Return (X, Y) of the center of cell containing provided text 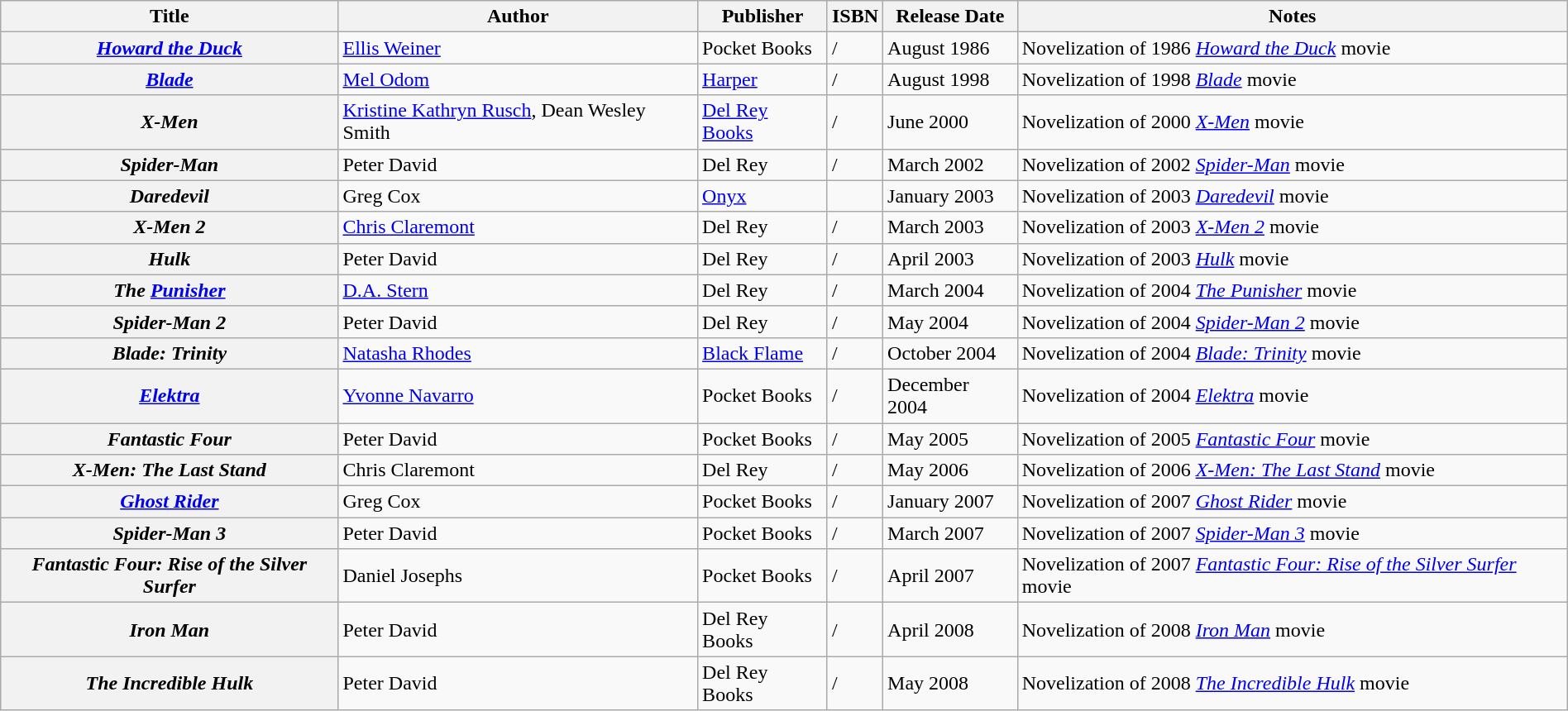
Mel Odom (518, 79)
May 2006 (951, 470)
October 2004 (951, 353)
Daredevil (170, 196)
August 1998 (951, 79)
Novelization of 2004 The Punisher movie (1292, 290)
Fantastic Four (170, 439)
D.A. Stern (518, 290)
March 2002 (951, 165)
Onyx (762, 196)
Novelization of 2003 X-Men 2 movie (1292, 227)
Novelization of 2005 Fantastic Four movie (1292, 439)
Ghost Rider (170, 502)
ISBN (855, 17)
Howard the Duck (170, 48)
Novelization of 2006 X-Men: The Last Stand movie (1292, 470)
April 2007 (951, 575)
Novelization of 2008 The Incredible Hulk movie (1292, 683)
December 2004 (951, 395)
X-Men 2 (170, 227)
January 2003 (951, 196)
Harper (762, 79)
April 2003 (951, 259)
March 2007 (951, 533)
X-Men: The Last Stand (170, 470)
Spider-Man (170, 165)
Daniel Josephs (518, 575)
Ellis Weiner (518, 48)
August 1986 (951, 48)
Novelization of 1986 Howard the Duck movie (1292, 48)
June 2000 (951, 122)
Fantastic Four: Rise of the Silver Surfer (170, 575)
Novelization of 2000 X-Men movie (1292, 122)
Novelization of 2004 Spider-Man 2 movie (1292, 322)
Title (170, 17)
March 2003 (951, 227)
March 2004 (951, 290)
Novelization of 2003 Daredevil movie (1292, 196)
Author (518, 17)
The Punisher (170, 290)
Yvonne Navarro (518, 395)
Notes (1292, 17)
May 2008 (951, 683)
Publisher (762, 17)
Spider-Man 2 (170, 322)
May 2005 (951, 439)
Novelization of 2008 Iron Man movie (1292, 630)
The Incredible Hulk (170, 683)
Blade (170, 79)
Spider-Man 3 (170, 533)
January 2007 (951, 502)
Blade: Trinity (170, 353)
Novelization of 2007 Ghost Rider movie (1292, 502)
X-Men (170, 122)
Novelization of 2004 Blade: Trinity movie (1292, 353)
Novelization of 1998 Blade movie (1292, 79)
Release Date (951, 17)
Natasha Rhodes (518, 353)
May 2004 (951, 322)
Novelization of 2007 Fantastic Four: Rise of the Silver Surfer movie (1292, 575)
Elektra (170, 395)
Iron Man (170, 630)
Hulk (170, 259)
Kristine Kathryn Rusch, Dean Wesley Smith (518, 122)
Novelization of 2002 Spider-Man movie (1292, 165)
April 2008 (951, 630)
Novelization of 2007 Spider-Man 3 movie (1292, 533)
Novelization of 2003 Hulk movie (1292, 259)
Black Flame (762, 353)
Novelization of 2004 Elektra movie (1292, 395)
